Capture the cell that displays the provided text and extract its [X, Y] central coordinate. 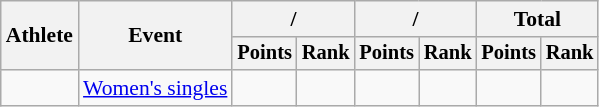
Athlete [40, 36]
Event [155, 36]
Women's singles [155, 88]
Total [537, 19]
